Locate the cell with the specified text and output its (x, y) center coordinate. 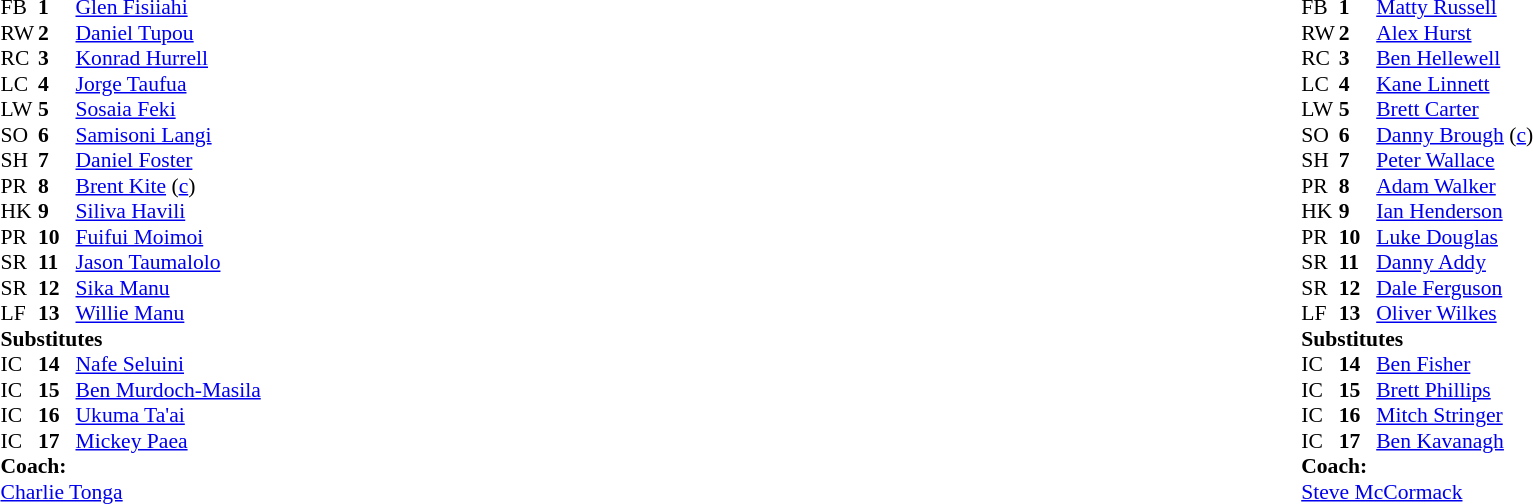
Ukuma Ta'ai (168, 415)
Siliva Havili (168, 211)
Nafe Seluini (168, 365)
Kane Linnett (1454, 84)
Brent Kite (c) (168, 186)
Ben Murdoch-Masila (168, 390)
Oliver Wilkes (1454, 313)
Ben Hellewell (1454, 59)
Fuifui Moimoi (168, 237)
Dale Ferguson (1454, 288)
Peter Wallace (1454, 161)
Danny Addy (1454, 263)
Mitch Stringer (1454, 415)
Daniel Foster (168, 161)
Sika Manu (168, 288)
Brett Phillips (1454, 390)
Konrad Hurrell (168, 59)
Daniel Tupou (168, 33)
Adam Walker (1454, 186)
Jorge Taufua (168, 84)
Ian Henderson (1454, 211)
Alex Hurst (1454, 33)
Brett Carter (1454, 109)
Danny Brough (c) (1454, 135)
Sosaia Feki (168, 109)
Luke Douglas (1454, 237)
Ben Fisher (1454, 365)
Willie Manu (168, 313)
Jason Taumalolo (168, 263)
Mickey Paea (168, 441)
Samisoni Langi (168, 135)
Ben Kavanagh (1454, 441)
